Output the (x, y) coordinate of the center of the cell containing the given text.  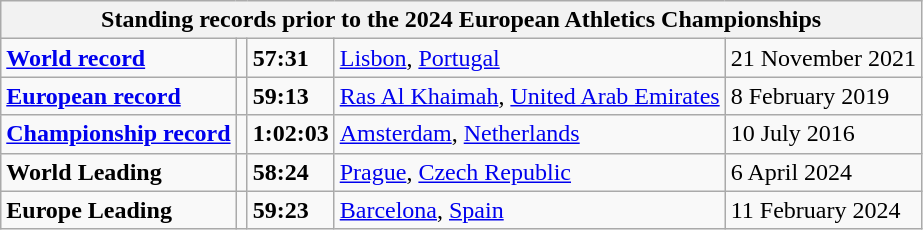
10 July 2016 (823, 134)
21 November 2021 (823, 58)
Prague, Czech Republic (530, 172)
World Leading (118, 172)
Amsterdam, Netherlands (530, 134)
Europe Leading (118, 210)
11 February 2024 (823, 210)
Standing records prior to the 2024 European Athletics Championships (462, 20)
6 April 2024 (823, 172)
Ras Al Khaimah, United Arab Emirates (530, 96)
59:23 (290, 210)
59:13 (290, 96)
57:31 (290, 58)
1:02:03 (290, 134)
Lisbon, Portugal (530, 58)
Barcelona, Spain (530, 210)
8 February 2019 (823, 96)
58:24 (290, 172)
Championship record (118, 134)
World record (118, 58)
European record (118, 96)
